Capture the cell that displays the provided text and extract its [X, Y] central coordinate. 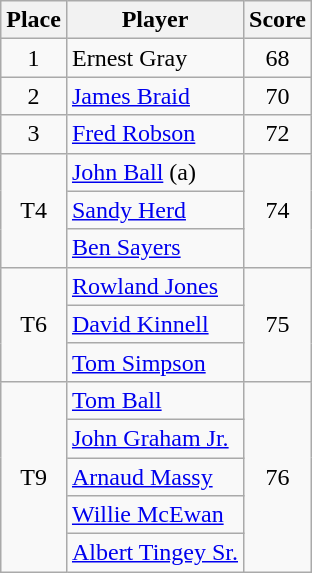
Tom Ball [154, 400]
Player [154, 20]
72 [278, 134]
T9 [34, 476]
Rowland Jones [154, 286]
T6 [34, 324]
75 [278, 324]
Tom Simpson [154, 362]
76 [278, 476]
1 [34, 58]
Score [278, 20]
70 [278, 96]
Albert Tingey Sr. [154, 553]
John Graham Jr. [154, 438]
David Kinnell [154, 324]
Willie McEwan [154, 515]
Ben Sayers [154, 248]
James Braid [154, 96]
T4 [34, 210]
2 [34, 96]
3 [34, 134]
John Ball (a) [154, 172]
Fred Robson [154, 134]
Sandy Herd [154, 210]
Arnaud Massy [154, 477]
68 [278, 58]
Place [34, 20]
74 [278, 210]
Ernest Gray [154, 58]
